Capture the cell that displays the provided text and extract its [X, Y] central coordinate. 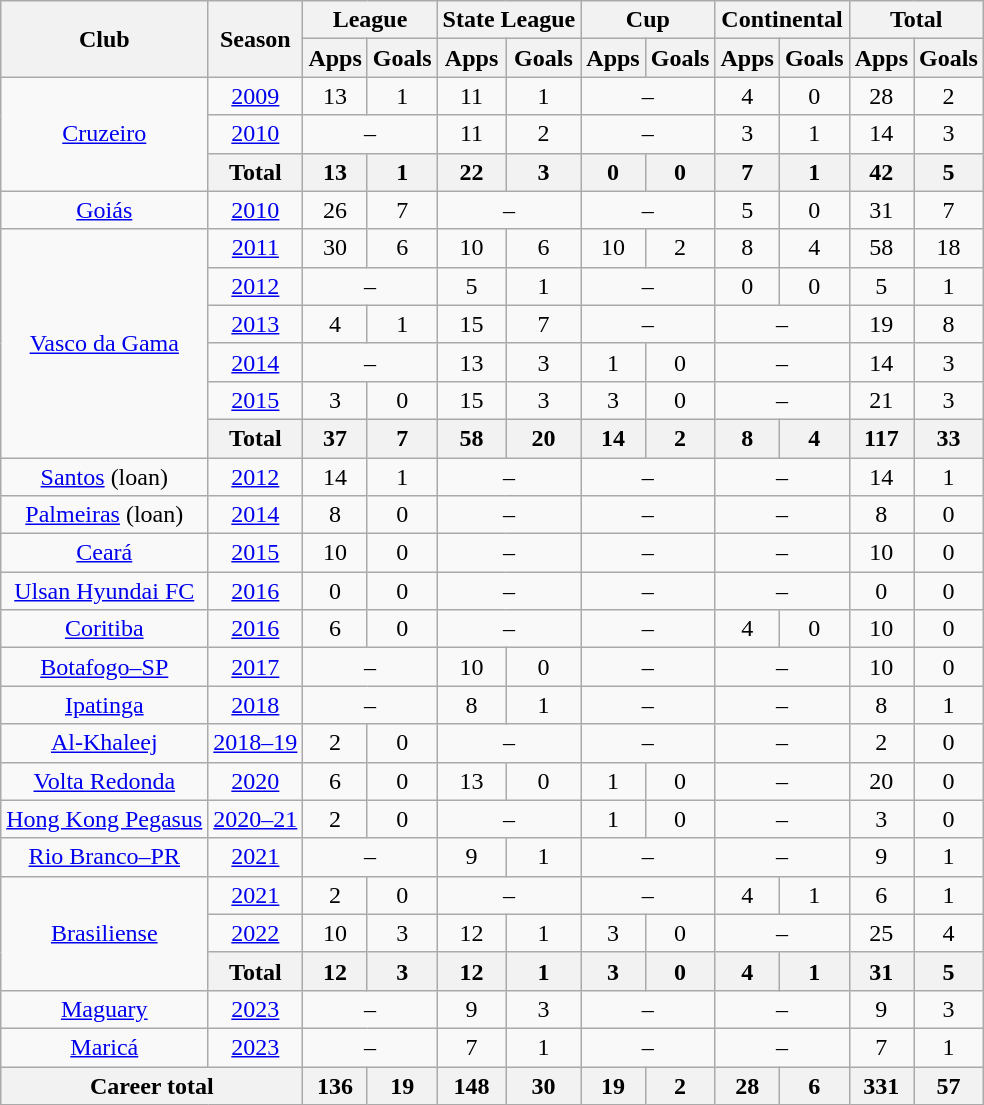
Hong Kong Pegasus [104, 819]
Brasiliense [104, 933]
2022 [256, 933]
State League [509, 20]
2009 [256, 96]
2018 [256, 705]
Season [256, 39]
Career total [152, 1085]
22 [472, 172]
117 [881, 438]
136 [335, 1085]
26 [335, 210]
57 [949, 1085]
Al-Khaleej [104, 743]
Vasco da Gama [104, 343]
Botafogo–SP [104, 667]
Volta Redonda [104, 781]
2011 [256, 248]
25 [881, 933]
148 [472, 1085]
Cruzeiro [104, 134]
Goiás [104, 210]
Santos (loan) [104, 477]
Club [104, 39]
Continental [782, 20]
Ulsan Hyundai FC [104, 591]
Palmeiras (loan) [104, 515]
42 [881, 172]
18 [949, 248]
Ceará [104, 553]
Maguary [104, 1009]
37 [335, 438]
Rio Branco–PR [104, 857]
33 [949, 438]
2018–19 [256, 743]
2020 [256, 781]
2017 [256, 667]
Cup [648, 20]
2020–21 [256, 819]
League [370, 20]
21 [881, 400]
Maricá [104, 1047]
Coritiba [104, 629]
331 [881, 1085]
Ipatinga [104, 705]
2013 [256, 324]
